Pinpoint the cell where the given text exists, returning its (x, y) midpoint coordinate. 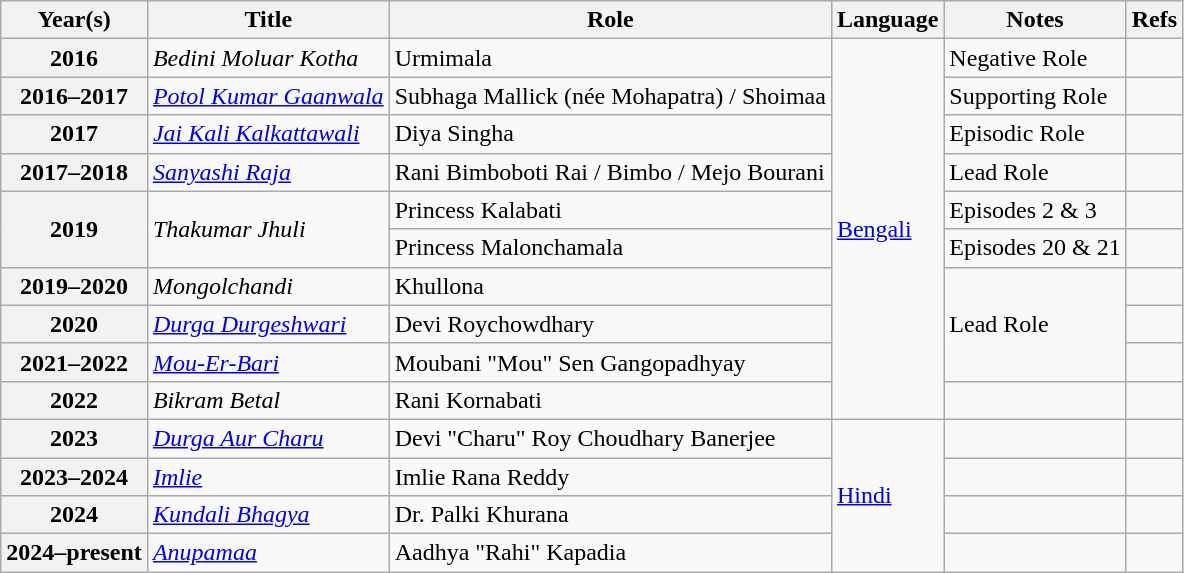
Notes (1035, 20)
2019 (74, 229)
Episodic Role (1035, 134)
Diya Singha (610, 134)
2023–2024 (74, 477)
Durga Aur Charu (268, 438)
2024 (74, 515)
Year(s) (74, 20)
Princess Kalabati (610, 210)
Dr. Palki Khurana (610, 515)
Mongolchandi (268, 286)
Anupamaa (268, 553)
2022 (74, 400)
2017–2018 (74, 172)
Durga Durgeshwari (268, 324)
Supporting Role (1035, 96)
Sanyashi Raja (268, 172)
2020 (74, 324)
2016 (74, 58)
Bikram Betal (268, 400)
Aadhya "Rahi" Kapadia (610, 553)
Language (887, 20)
Khullona (610, 286)
2021–2022 (74, 362)
2016–2017 (74, 96)
Rani Bimboboti Rai / Bimbo / Mejo Bourani (610, 172)
Bedini Moluar Kotha (268, 58)
2023 (74, 438)
Role (610, 20)
Moubani "Mou" Sen Gangopadhyay (610, 362)
Kundali Bhagya (268, 515)
Imlie Rana Reddy (610, 477)
2017 (74, 134)
Subhaga Mallick (née Mohapatra) / Shoimaa (610, 96)
Episodes 2 & 3 (1035, 210)
Bengali (887, 230)
Jai Kali Kalkattawali (268, 134)
Devi "Charu" Roy Choudhary Banerjee (610, 438)
Episodes 20 & 21 (1035, 248)
Negative Role (1035, 58)
Mou-Er-Bari (268, 362)
Potol Kumar Gaanwala (268, 96)
Imlie (268, 477)
Thakumar Jhuli (268, 229)
Title (268, 20)
Refs (1154, 20)
2024–present (74, 553)
Urmimala (610, 58)
Devi Roychowdhary (610, 324)
2019–2020 (74, 286)
Hindi (887, 495)
Rani Kornabati (610, 400)
Princess Malonchamala (610, 248)
